Provide the (x, y) coordinate of the cell's center where the given text is located.  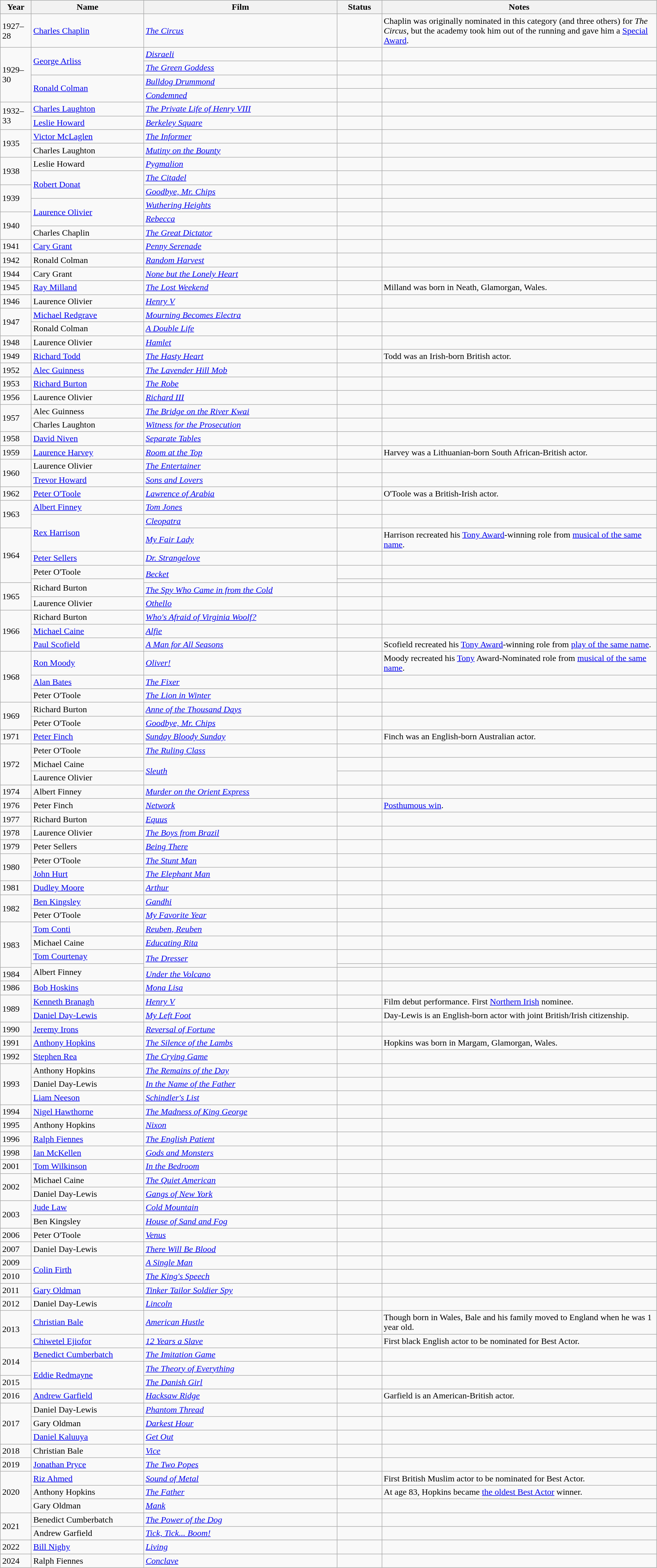
Moody recreated his Tony Award-Nominated role from musical of the same name. (519, 663)
Richard III (240, 397)
The Stunt Man (240, 860)
American Hustle (240, 1323)
1963 (16, 514)
1993 (16, 1084)
2011 (16, 1290)
12 Years a Slave (240, 1341)
Michael Redgrave (87, 315)
Finch was an English-born Australian actor. (519, 737)
David Niven (87, 439)
1982 (16, 908)
Gandhi (240, 902)
House of Sand and Fog (240, 1221)
1996 (16, 1139)
1998 (16, 1153)
The Lost Weekend (240, 288)
Laurence Harvey (87, 452)
Nigel Hawthorne (87, 1112)
The Circus (240, 31)
Phantom Thread (240, 1410)
Disraeli (240, 54)
Status (360, 7)
Wuthering Heights (240, 205)
Daniel Kaluuya (87, 1437)
Harrison recreated his Tony Award-winning role from musical of the same name. (519, 540)
Tom Conti (87, 929)
Network (240, 805)
Bob Hoskins (87, 988)
Living (240, 1547)
Tom Courtenay (87, 956)
1981 (16, 888)
1978 (16, 833)
The Hasty Heart (240, 356)
Paul Scofield (87, 645)
Arthur (240, 888)
1971 (16, 737)
1952 (16, 370)
1966 (16, 631)
The Danish Girl (240, 1382)
First black English actor to be nominated for Best Actor. (519, 1341)
1980 (16, 867)
Nixon (240, 1125)
1929–30 (16, 75)
1989 (16, 1008)
The Madness of King George (240, 1112)
Victor McLaglen (87, 136)
The Spy Who Came in from the Cold (240, 590)
1990 (16, 1029)
Sound of Metal (240, 1478)
1939 (16, 198)
1962 (16, 494)
Mutiny on the Bounty (240, 150)
My Fair Lady (240, 540)
Ron Moody (87, 663)
1965 (16, 596)
1992 (16, 1056)
Conclave (240, 1561)
2013 (16, 1329)
1986 (16, 988)
1995 (16, 1125)
Rex Harrison (87, 533)
1959 (16, 452)
Being There (240, 846)
Though born in Wales, Bale and his family moved to England when he was 1 year old. (519, 1323)
Pygmalion (240, 164)
2019 (16, 1464)
The Imitation Game (240, 1355)
1958 (16, 439)
Sons and Lovers (240, 480)
2018 (16, 1451)
Berkeley Square (240, 123)
Mona Lisa (240, 988)
Day-Lewis is an English-born actor with joint British/Irish citizenship. (519, 1015)
Colin Firth (87, 1269)
1949 (16, 356)
Reversal of Fortune (240, 1029)
1953 (16, 384)
George Arliss (87, 61)
Mourning Becomes Electra (240, 315)
The Great Dictator (240, 233)
A Man for All Seasons (240, 645)
2016 (16, 1396)
Todd was an Irish-born British actor. (519, 356)
Darkest Hour (240, 1423)
Random Harvest (240, 260)
Posthumous win. (519, 805)
Cold Mountain (240, 1208)
1932–33 (16, 116)
The Two Popes (240, 1464)
Tom Jones (240, 507)
The Crying Game (240, 1056)
The Boys from Brazil (240, 833)
Reuben, Reuben (240, 929)
Jude Law (87, 1208)
Becket (240, 574)
1946 (16, 301)
The Ruling Class (240, 750)
Kenneth Branagh (87, 1002)
The Lion in Winter (240, 696)
Oliver! (240, 663)
The Green Goddess (240, 68)
1942 (16, 260)
First British Muslim actor to be nominated for Best Actor. (519, 1478)
1948 (16, 342)
Gangs of New York (240, 1194)
2012 (16, 1304)
Tick, Tick... Boom! (240, 1533)
The Bridge on the River Kwai (240, 411)
1957 (16, 418)
Room at the Top (240, 452)
1994 (16, 1112)
1969 (16, 716)
Murder on the Orient Express (240, 792)
2015 (16, 1382)
1972 (16, 764)
2021 (16, 1526)
2022 (16, 1547)
Milland was born in Neath, Glamorgan, Wales. (519, 288)
Ray Milland (87, 288)
Ian McKellen (87, 1153)
My Favorite Year (240, 915)
2010 (16, 1276)
In the Name of the Father (240, 1084)
The Fixer (240, 682)
Harvey was a Lithuanian-born South African-British actor. (519, 452)
Film debut performance. First Northern Irish nominee. (519, 1002)
Get Out (240, 1437)
1984 (16, 974)
1977 (16, 819)
The Robe (240, 384)
Garfield is an American-British actor. (519, 1396)
1991 (16, 1043)
1938 (16, 171)
The Lavender Hill Mob (240, 370)
Jeremy Irons (87, 1029)
Hopkins was born in Margam, Glamorgan, Wales. (519, 1043)
Hacksaw Ridge (240, 1396)
Vice (240, 1451)
The Entertainer (240, 466)
2020 (16, 1492)
Under the Volcano (240, 974)
Witness for the Prosecution (240, 425)
2003 (16, 1214)
The Dresser (240, 958)
1976 (16, 805)
Robert Donat (87, 184)
Tom Wilkinson (87, 1166)
Name (87, 7)
O'Toole was a British-Irish actor. (519, 494)
1947 (16, 322)
The King's Speech (240, 1276)
2007 (16, 1249)
Anne of the Thousand Days (240, 709)
Dr. Strangelove (240, 558)
Educating Rita (240, 943)
A Double Life (240, 329)
Tinker Tailor Soldier Spy (240, 1290)
Eddie Redmayne (87, 1375)
The Private Life of Henry VIII (240, 109)
1941 (16, 246)
Richard Todd (87, 356)
2024 (16, 1561)
The English Patient (240, 1139)
The Citadel (240, 178)
The Remains of the Day (240, 1070)
1935 (16, 143)
Gods and Monsters (240, 1153)
In the Bedroom (240, 1166)
1927–28 (16, 31)
Alan Bates (87, 682)
Penny Serenade (240, 246)
Dudley Moore (87, 888)
Jonathan Pryce (87, 1464)
Chiwetel Ejiofor (87, 1341)
1944 (16, 274)
1979 (16, 846)
Schindler's List (240, 1098)
Bulldog Drummond (240, 82)
The Power of the Dog (240, 1519)
Separate Tables (240, 439)
2001 (16, 1166)
Lincoln (240, 1304)
1983 (16, 945)
My Left Foot (240, 1015)
Othello (240, 603)
Alfie (240, 631)
Mank (240, 1506)
Lawrence of Arabia (240, 494)
The Silence of the Lambs (240, 1043)
Equus (240, 819)
Notes (519, 7)
1968 (16, 677)
The Theory of Everything (240, 1368)
A Single Man (240, 1262)
2014 (16, 1362)
John Hurt (87, 874)
1974 (16, 792)
The Quiet American (240, 1180)
1940 (16, 226)
Trevor Howard (87, 480)
The Father (240, 1492)
The Elephant Man (240, 874)
Venus (240, 1235)
Bill Nighy (87, 1547)
Cleopatra (240, 521)
At age 83, Hopkins became the oldest Best Actor winner. (519, 1492)
Condemned (240, 95)
Stephen Rea (87, 1056)
2002 (16, 1187)
Liam Neeson (87, 1098)
Riz Ahmed (87, 1478)
2006 (16, 1235)
1945 (16, 288)
1960 (16, 473)
Year (16, 7)
Film (240, 7)
2017 (16, 1423)
None but the Lonely Heart (240, 274)
Who's Afraid of Virginia Woolf? (240, 617)
Scofield recreated his Tony Award-winning role from play of the same name. (519, 645)
1956 (16, 397)
There Will Be Blood (240, 1249)
Hamlet (240, 342)
Sunday Bloody Sunday (240, 737)
Rebecca (240, 219)
1964 (16, 555)
2009 (16, 1262)
Sleuth (240, 771)
The Informer (240, 136)
